Pinpoint the cell where the given text exists, returning its (x, y) midpoint coordinate. 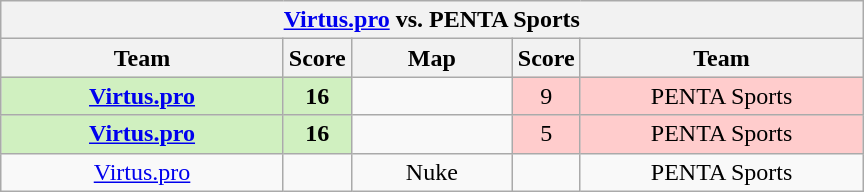
Virtus.pro vs. PENTA Sports (432, 20)
5 (546, 134)
9 (546, 96)
Nuke (432, 172)
Map (432, 58)
